Search for the cell housing the specified text and yield its [X, Y] center coordinate. 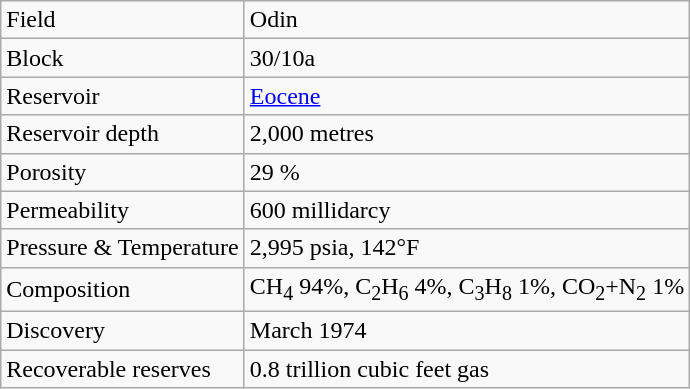
Composition [123, 289]
Odin [466, 20]
600 millidarcy [466, 210]
Reservoir [123, 96]
2,000 metres [466, 134]
Reservoir depth [123, 134]
Porosity [123, 172]
0.8 trillion cubic feet gas [466, 369]
CH4 94%, C2H6 4%, C3H8 1%, CO2+N2 1% [466, 289]
Discovery [123, 331]
Recoverable reserves [123, 369]
Pressure & Temperature [123, 248]
March 1974 [466, 331]
30/10a [466, 58]
Eocene [466, 96]
Field [123, 20]
29 % [466, 172]
Permeability [123, 210]
2,995 psia, 142°F [466, 248]
Block [123, 58]
